Determine the (X, Y) coordinate at the center of the cell enclosing the given text.  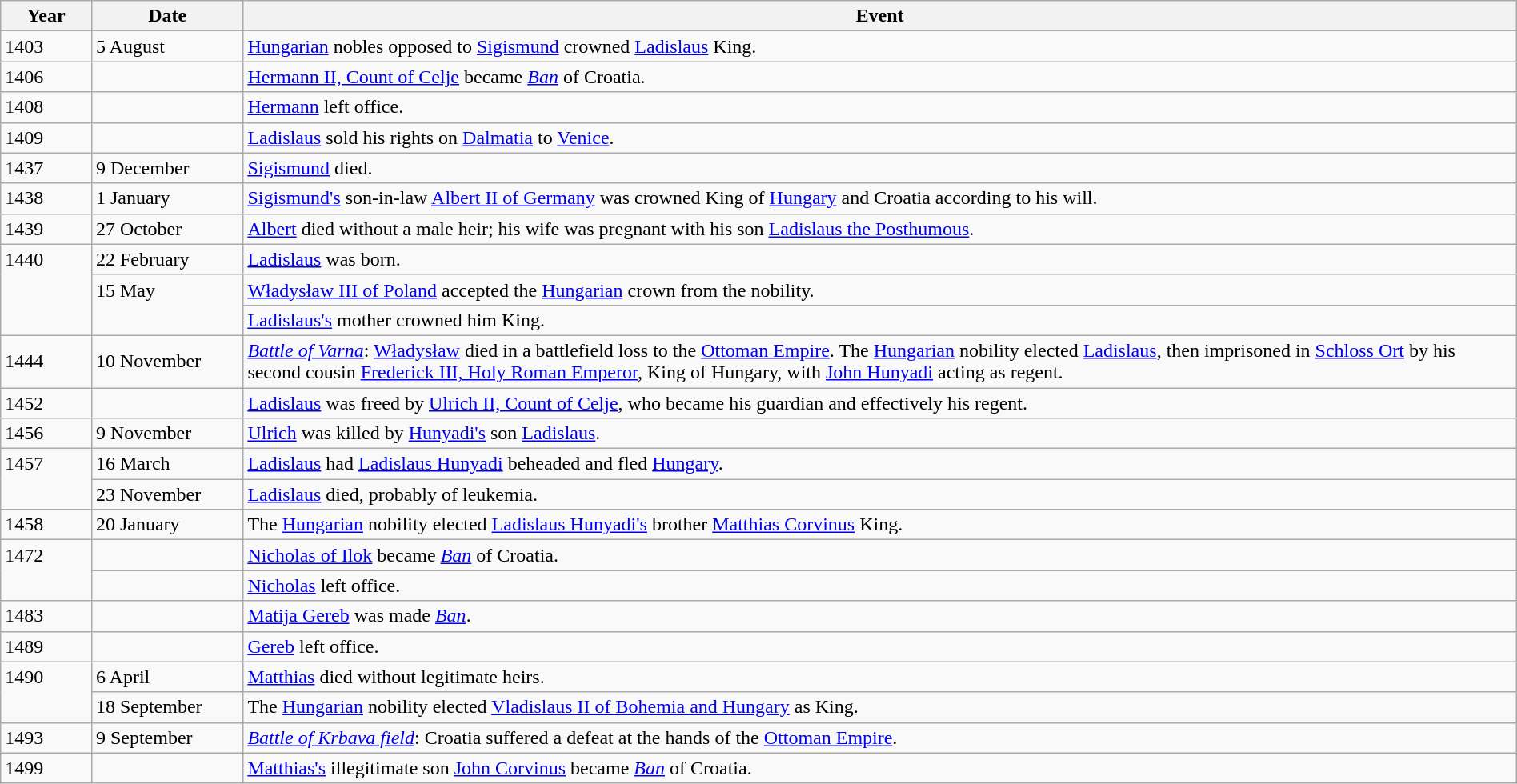
15 May (166, 305)
Date (166, 16)
1406 (46, 77)
1499 (46, 768)
Matthias's illegitimate son John Corvinus became Ban of Croatia. (880, 768)
1408 (46, 107)
10 November (166, 362)
5 August (166, 46)
23 November (166, 494)
1409 (46, 138)
Ulrich was killed by Hunyadi's son Ladislaus. (880, 434)
Ladislaus's mother crowned him King. (880, 320)
Nicholas left office. (880, 586)
1403 (46, 46)
Battle of Krbava field: Croatia suffered a defeat at the hands of the Ottoman Empire. (880, 738)
18 September (166, 707)
Sigismund died. (880, 168)
1458 (46, 525)
20 January (166, 525)
1 January (166, 198)
Ladislaus died, probably of leukemia. (880, 494)
Ladislaus was freed by Ulrich II, Count of Celje, who became his guardian and effectively his regent. (880, 402)
1438 (46, 198)
Ladislaus had Ladislaus Hunyadi beheaded and fled Hungary. (880, 464)
1483 (46, 616)
Event (880, 16)
Hermann left office. (880, 107)
1490 (46, 692)
Nicholas of Ilok became Ban of Croatia. (880, 555)
9 December (166, 168)
16 March (166, 464)
1440 (46, 290)
1493 (46, 738)
Hungarian nobles opposed to Sigismund crowned Ladislaus King. (880, 46)
1457 (46, 479)
1472 (46, 570)
1456 (46, 434)
22 February (166, 259)
Albert died without a male heir; his wife was pregnant with his son Ladislaus the Posthumous. (880, 229)
Matija Gereb was made Ban. (880, 616)
Hermann II, Count of Celje became Ban of Croatia. (880, 77)
9 September (166, 738)
1489 (46, 646)
Gereb left office. (880, 646)
Ladislaus sold his rights on Dalmatia to Venice. (880, 138)
Ladislaus was born. (880, 259)
9 November (166, 434)
Władysław III of Poland accepted the Hungarian crown from the nobility. (880, 290)
The Hungarian nobility elected Vladislaus II of Bohemia and Hungary as King. (880, 707)
6 April (166, 677)
27 October (166, 229)
1437 (46, 168)
1444 (46, 362)
Sigismund's son-in-law Albert II of Germany was crowned King of Hungary and Croatia according to his will. (880, 198)
Matthias died without legitimate heirs. (880, 677)
Year (46, 16)
The Hungarian nobility elected Ladislaus Hunyadi's brother Matthias Corvinus King. (880, 525)
1452 (46, 402)
1439 (46, 229)
